Find where the given text appears and provide that cell's center as (X, Y) coordinate. 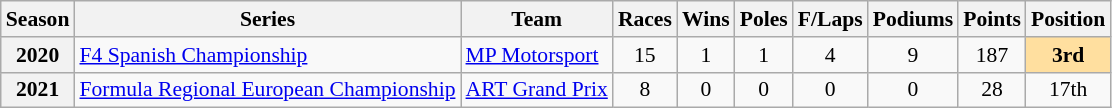
Races (645, 19)
Series (267, 19)
8 (645, 90)
4 (830, 55)
28 (992, 90)
ART Grand Prix (536, 90)
3rd (1068, 55)
2020 (38, 55)
Team (536, 19)
Formula Regional European Championship (267, 90)
Podiums (914, 19)
2021 (38, 90)
17th (1068, 90)
Season (38, 19)
F/Laps (830, 19)
MP Motorsport (536, 55)
9 (914, 55)
15 (645, 55)
187 (992, 55)
Wins (706, 19)
Points (992, 19)
Position (1068, 19)
Poles (764, 19)
F4 Spanish Championship (267, 55)
